Return (x, y) of the center of cell containing provided text 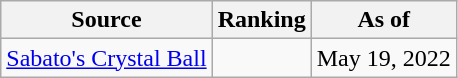
Source (106, 20)
Ranking (262, 20)
As of (384, 20)
May 19, 2022 (384, 58)
Sabato's Crystal Ball (106, 58)
